Output the [x, y] coordinate of the center of the cell containing the given text.  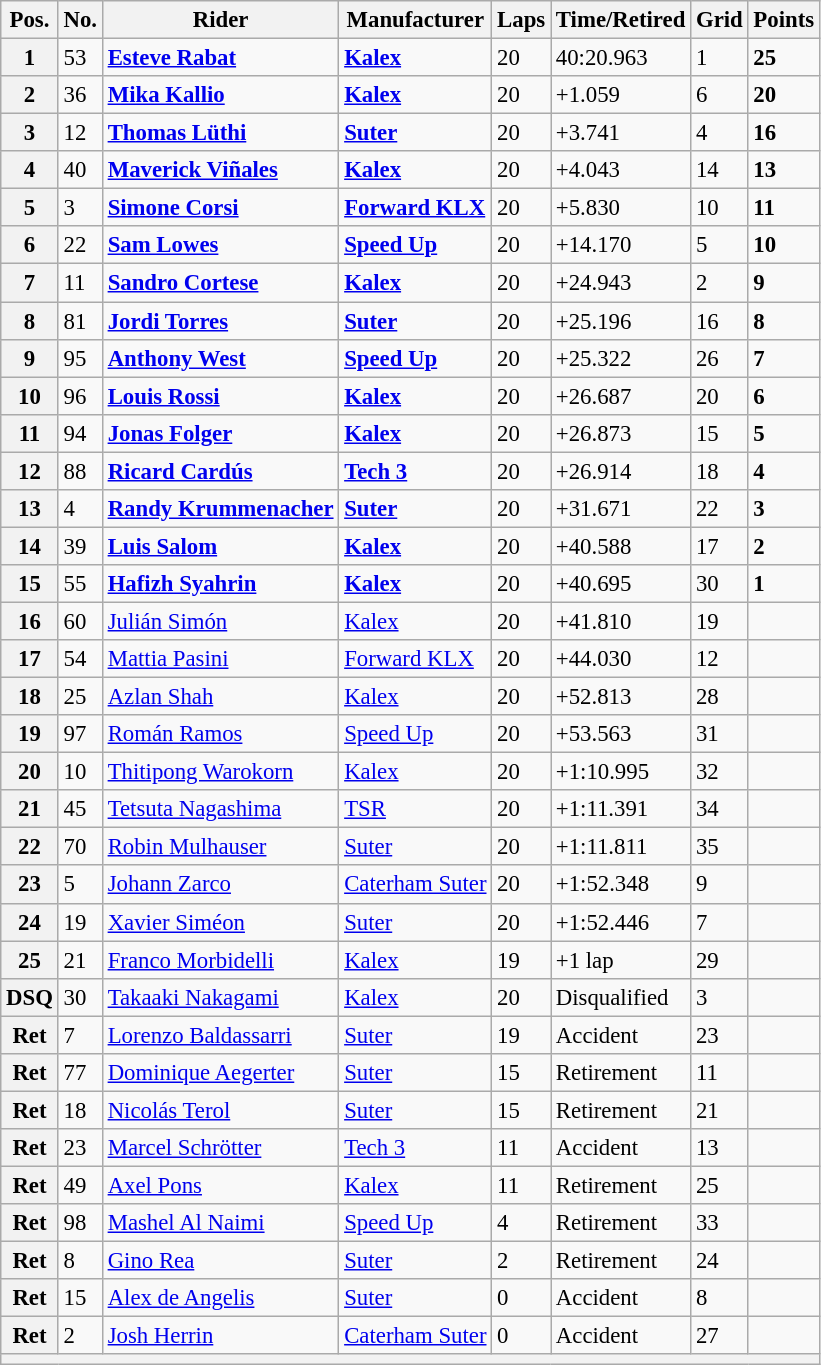
Nicolás Terol [220, 1110]
+40.695 [621, 584]
Mattia Pasini [220, 659]
Rider [220, 20]
Thitipong Warokorn [220, 772]
Points [784, 20]
+1:11.391 [621, 809]
88 [80, 471]
+52.813 [621, 697]
+1.059 [621, 95]
Hafizh Syahrin [220, 584]
+26.687 [621, 396]
+14.170 [621, 245]
Tetsuta Nagashima [220, 809]
36 [80, 95]
Thomas Lüthi [220, 133]
Robin Mulhauser [220, 847]
Lorenzo Baldassarri [220, 1035]
Julián Simón [220, 621]
31 [720, 734]
+24.943 [621, 283]
70 [80, 847]
TSR [416, 809]
+31.671 [621, 509]
Mika Kallio [220, 95]
Josh Herrin [220, 1336]
53 [80, 58]
+26.873 [621, 433]
94 [80, 433]
Mashel Al Naimi [220, 1223]
Azlan Shah [220, 697]
Grid [720, 20]
+1:52.348 [621, 885]
54 [80, 659]
96 [80, 396]
+1 lap [621, 960]
26 [720, 358]
Manufacturer [416, 20]
55 [80, 584]
Disqualified [621, 997]
+25.196 [621, 321]
Anthony West [220, 358]
39 [80, 546]
98 [80, 1223]
Sam Lowes [220, 245]
Luis Salom [220, 546]
+4.043 [621, 170]
29 [720, 960]
+1:52.446 [621, 922]
Marcel Schrötter [220, 1148]
49 [80, 1185]
45 [80, 809]
Takaaki Nakagami [220, 997]
+26.914 [621, 471]
77 [80, 1073]
Time/Retired [621, 20]
95 [80, 358]
Laps [522, 20]
Gino Rea [220, 1261]
40:20.963 [621, 58]
DSQ [30, 997]
34 [720, 809]
60 [80, 621]
Franco Morbidelli [220, 960]
Louis Rossi [220, 396]
Simone Corsi [220, 208]
Randy Krummenacher [220, 509]
81 [80, 321]
+1:11.811 [621, 847]
+53.563 [621, 734]
32 [720, 772]
+40.588 [621, 546]
40 [80, 170]
28 [720, 697]
Johann Zarco [220, 885]
Pos. [30, 20]
33 [720, 1223]
Axel Pons [220, 1185]
Jonas Folger [220, 433]
35 [720, 847]
+5.830 [621, 208]
Maverick Viñales [220, 170]
Ricard Cardús [220, 471]
Román Ramos [220, 734]
Xavier Siméon [220, 922]
Dominique Aegerter [220, 1073]
+1:10.995 [621, 772]
+44.030 [621, 659]
+3.741 [621, 133]
97 [80, 734]
Jordi Torres [220, 321]
27 [720, 1336]
Alex de Angelis [220, 1298]
Esteve Rabat [220, 58]
+41.810 [621, 621]
No. [80, 20]
Sandro Cortese [220, 283]
+25.322 [621, 358]
